Capture the cell that displays the provided text and extract its (X, Y) central coordinate. 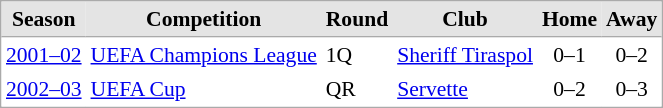
2001–02 (44, 55)
Season (44, 20)
UEFA Champions League (204, 55)
Round (356, 20)
0–1 (569, 55)
Servette (466, 89)
Club (466, 20)
Competition (204, 20)
Sheriff Tiraspol (466, 55)
2002–03 (44, 89)
0–3 (632, 89)
1Q (356, 55)
Away (632, 20)
UEFA Cup (204, 89)
QR (356, 89)
Home (569, 20)
